For the text-containing cell, return its midpoint in [x, y] coordinate format. 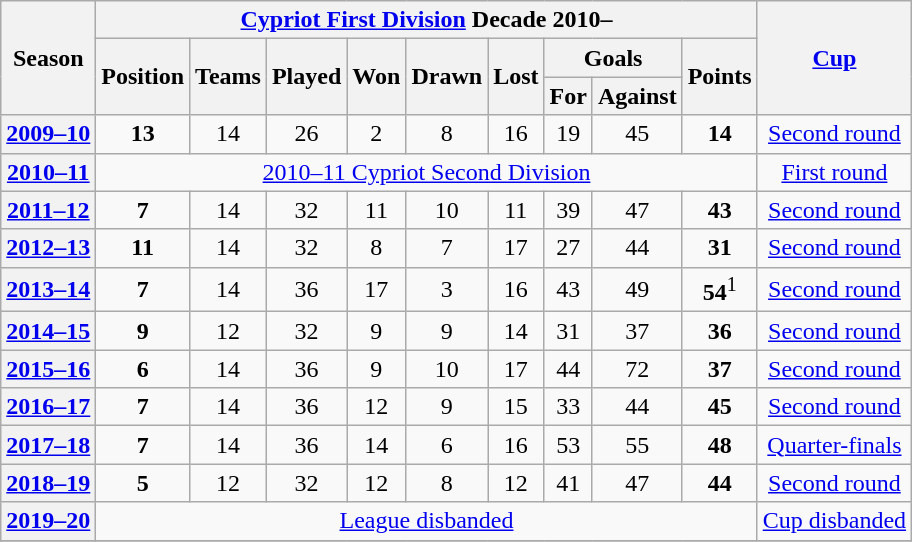
For [568, 96]
48 [720, 445]
26 [306, 134]
49 [637, 290]
53 [568, 445]
League disbanded [426, 521]
2014–15 [48, 331]
Teams [228, 77]
15 [516, 407]
2016–17 [48, 407]
Drawn [447, 77]
Won [376, 77]
2017–18 [48, 445]
2010–11 [48, 172]
First round [834, 172]
541 [720, 290]
2009–10 [48, 134]
2019–20 [48, 521]
Season [48, 58]
19 [568, 134]
Lost [516, 77]
Cup [834, 58]
2018–19 [48, 483]
Goals [613, 58]
2010–11 Cypriot Second Division [426, 172]
13 [143, 134]
Points [720, 77]
Cup disbanded [834, 521]
39 [568, 210]
2012–13 [48, 248]
Cypriot First Division Decade 2010– [426, 20]
2011–12 [48, 210]
3 [447, 290]
41 [568, 483]
55 [637, 445]
2013–14 [48, 290]
Against [637, 96]
Quarter-finals [834, 445]
72 [637, 369]
Position [143, 77]
33 [568, 407]
5 [143, 483]
27 [568, 248]
2015–16 [48, 369]
Played [306, 77]
2 [376, 134]
